Provide the (X, Y) coordinate of the cell's center where the given text is located.  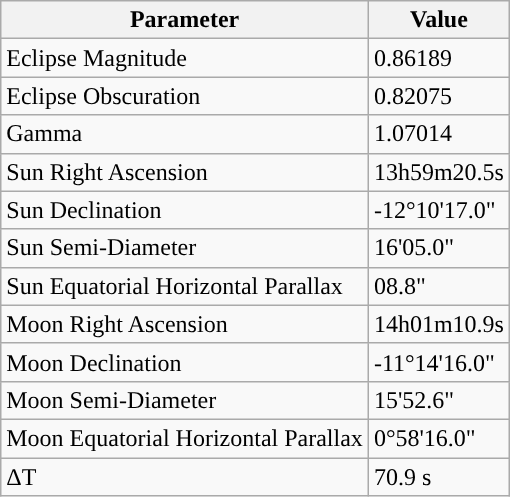
15'52.6" (438, 400)
Sun Semi-Diameter (185, 248)
Sun Equatorial Horizontal Parallax (185, 286)
Moon Semi-Diameter (185, 400)
Sun Right Ascension (185, 172)
-12°10'17.0" (438, 210)
0.82075 (438, 96)
Sun Declination (185, 210)
0.86189 (438, 58)
70.9 s (438, 477)
Value (438, 20)
Eclipse Obscuration (185, 96)
Gamma (185, 134)
08.8" (438, 286)
0°58'16.0" (438, 438)
Parameter (185, 20)
13h59m20.5s (438, 172)
16'05.0" (438, 248)
ΔT (185, 477)
Moon Right Ascension (185, 324)
Eclipse Magnitude (185, 58)
Moon Equatorial Horizontal Parallax (185, 438)
1.07014 (438, 134)
14h01m10.9s (438, 324)
Moon Declination (185, 362)
-11°14'16.0" (438, 362)
